Locate the cell with the specified text and output its [x, y] center coordinate. 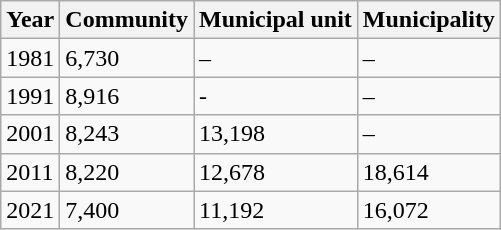
13,198 [276, 134]
Municipal unit [276, 20]
8,916 [127, 96]
6,730 [127, 58]
16,072 [428, 210]
Community [127, 20]
Year [30, 20]
2001 [30, 134]
12,678 [276, 172]
Municipality [428, 20]
2011 [30, 172]
8,220 [127, 172]
2021 [30, 210]
18,614 [428, 172]
1991 [30, 96]
8,243 [127, 134]
1981 [30, 58]
- [276, 96]
11,192 [276, 210]
7,400 [127, 210]
